Find where the given text appears and provide that cell's center as (x, y) coordinate. 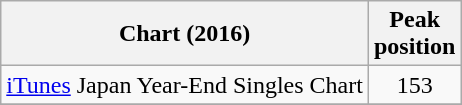
Chart (2016) (185, 34)
iTunes Japan Year-End Singles Chart (185, 85)
Peakposition (414, 34)
153 (414, 85)
